Return (X, Y) of the center of cell containing provided text 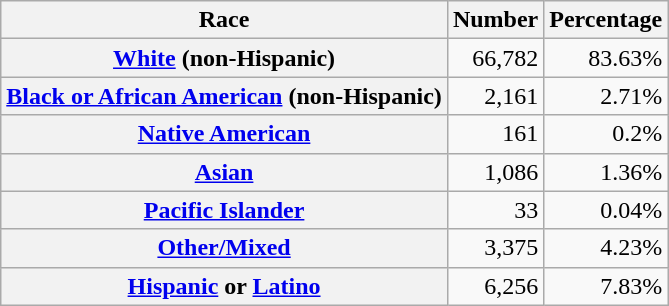
1.36% (606, 172)
Pacific Islander (224, 210)
1,086 (495, 172)
3,375 (495, 248)
66,782 (495, 58)
Black or African American (non-Hispanic) (224, 96)
Other/Mixed (224, 248)
83.63% (606, 58)
2.71% (606, 96)
33 (495, 210)
Race (224, 20)
White (non-Hispanic) (224, 58)
Percentage (606, 20)
0.2% (606, 134)
161 (495, 134)
6,256 (495, 286)
Number (495, 20)
Native American (224, 134)
7.83% (606, 286)
Asian (224, 172)
0.04% (606, 210)
4.23% (606, 248)
Hispanic or Latino (224, 286)
2,161 (495, 96)
